Capture the cell that displays the provided text and extract its (x, y) central coordinate. 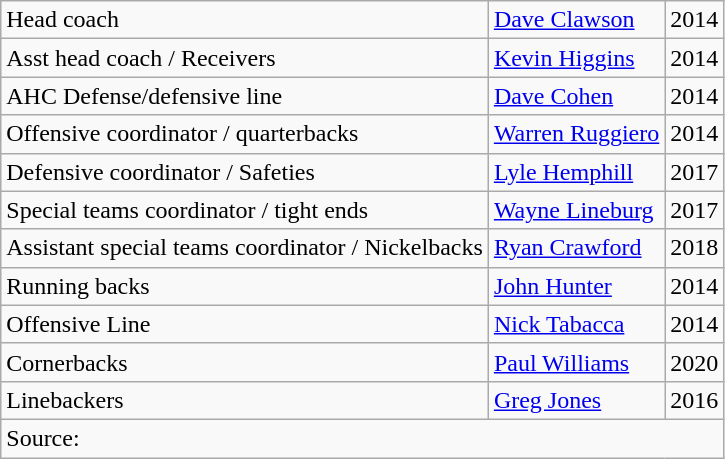
Offensive coordinator / quarterbacks (245, 134)
Assistant special teams coordinator / Nickelbacks (245, 248)
John Hunter (576, 286)
Special teams coordinator / tight ends (245, 210)
Dave Cohen (576, 96)
AHC Defense/defensive line (245, 96)
Offensive Line (245, 324)
Nick Tabacca (576, 324)
Paul Williams (576, 362)
2016 (694, 400)
Linebackers (245, 400)
Kevin Higgins (576, 58)
Head coach (245, 20)
2018 (694, 248)
Lyle Hemphill (576, 172)
Ryan Crawford (576, 248)
Dave Clawson (576, 20)
Wayne Lineburg (576, 210)
Defensive coordinator / Safeties (245, 172)
Source: (362, 438)
Asst head coach / Receivers (245, 58)
Running backs (245, 286)
Greg Jones (576, 400)
Cornerbacks (245, 362)
Warren Ruggiero (576, 134)
2020 (694, 362)
